Pinpoint the cell where the given text exists, returning its (x, y) midpoint coordinate. 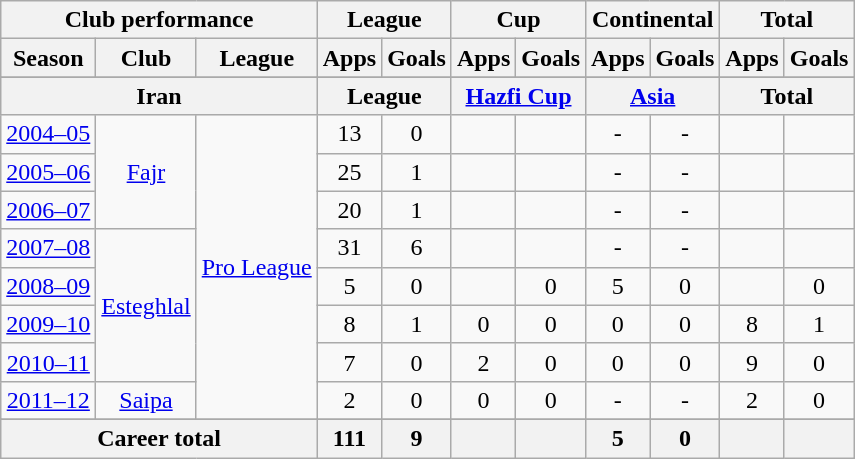
Esteghlal (146, 305)
2007–08 (48, 248)
111 (349, 438)
20 (349, 210)
2011–12 (48, 400)
Season (48, 58)
Fajr (146, 172)
Asia (653, 96)
Club performance (159, 20)
Saipa (146, 400)
25 (349, 172)
Cup (518, 20)
Continental (653, 20)
2005–06 (48, 172)
31 (349, 248)
7 (349, 362)
Career total (159, 438)
2008–09 (48, 286)
2004–05 (48, 134)
Hazfi Cup (518, 96)
13 (349, 134)
6 (417, 248)
2006–07 (48, 210)
Pro League (256, 267)
2010–11 (48, 362)
Club (146, 58)
2009–10 (48, 324)
Iran (159, 96)
